Output the [x, y] coordinate of the center of the cell containing the given text.  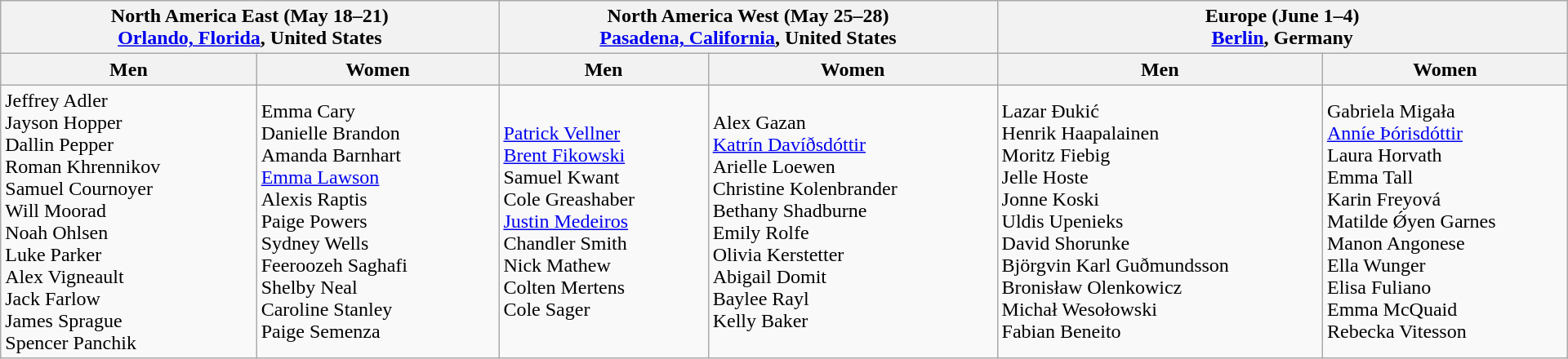
Patrick Vellner Brent Fikowski Samuel Kwant Cole Greashaber Justin Medeiros Chandler Smith Nick Mathew Colten Mertens Cole Sager [604, 222]
North America West (May 25–28) Pasadena, California, United States [748, 28]
North America East (May 18–21) Orlando, Florida, United States [250, 28]
Europe (June 1–4) Berlin, Germany [1282, 28]
